Return [X, Y] of the center of cell containing provided text 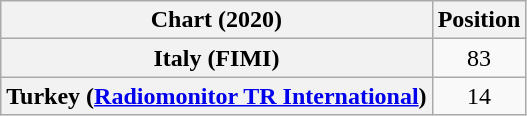
Turkey (Radiomonitor TR International) [216, 96]
Italy (FIMI) [216, 58]
Chart (2020) [216, 20]
14 [479, 96]
Position [479, 20]
83 [479, 58]
